From the cell containing the given text, extract its center point as [X, Y] coordinate. 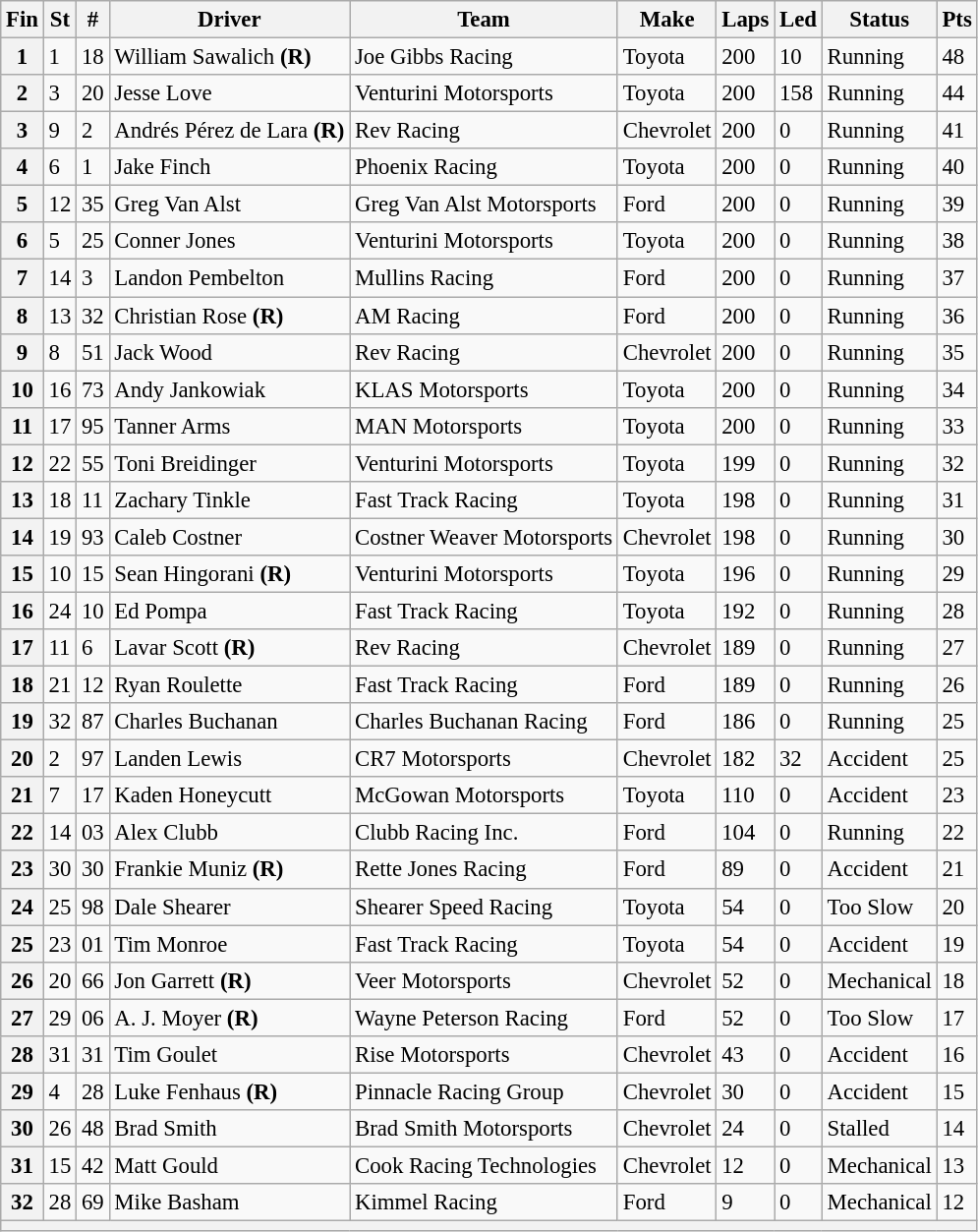
Frankie Muniz (R) [230, 870]
Charles Buchanan Racing [484, 722]
Mike Basham [230, 1203]
MAN Motorsports [484, 426]
39 [957, 205]
McGowan Motorsports [484, 795]
199 [745, 463]
Shearer Speed Racing [484, 907]
Alex Clubb [230, 833]
34 [957, 389]
Toni Breidinger [230, 463]
Status [879, 20]
Andrés Pérez de Lara (R) [230, 131]
Driver [230, 20]
Tanner Arms [230, 426]
Phoenix Racing [484, 167]
Jon Garrett (R) [230, 980]
Brad Smith Motorsports [484, 1129]
95 [92, 426]
Rise Motorsports [484, 1055]
Pinnacle Racing Group [484, 1091]
Kaden Honeycutt [230, 795]
Cook Racing Technologies [484, 1165]
158 [798, 93]
87 [92, 722]
55 [92, 463]
40 [957, 167]
42 [92, 1165]
Veer Motorsports [484, 980]
William Sawalich (R) [230, 57]
Jack Wood [230, 352]
Christian Rose (R) [230, 316]
51 [92, 352]
A. J. Moyer (R) [230, 1018]
97 [92, 759]
Brad Smith [230, 1129]
Mullins Racing [484, 278]
182 [745, 759]
37 [957, 278]
Pts [957, 20]
73 [92, 389]
104 [745, 833]
110 [745, 795]
Fin [23, 20]
Team [484, 20]
186 [745, 722]
Stalled [879, 1129]
89 [745, 870]
Luke Fenhaus (R) [230, 1091]
AM Racing [484, 316]
Kimmel Racing [484, 1203]
38 [957, 241]
# [92, 20]
69 [92, 1203]
Tim Goulet [230, 1055]
98 [92, 907]
196 [745, 574]
44 [957, 93]
66 [92, 980]
Matt Gould [230, 1165]
St [59, 20]
Landen Lewis [230, 759]
192 [745, 611]
CR7 Motorsports [484, 759]
Zachary Tinkle [230, 500]
KLAS Motorsports [484, 389]
93 [92, 537]
Lavar Scott (R) [230, 648]
Ryan Roulette [230, 685]
Clubb Racing Inc. [484, 833]
41 [957, 131]
Andy Jankowiak [230, 389]
Rette Jones Racing [484, 870]
Jake Finch [230, 167]
Jesse Love [230, 93]
Laps [745, 20]
Charles Buchanan [230, 722]
Wayne Peterson Racing [484, 1018]
Conner Jones [230, 241]
03 [92, 833]
43 [745, 1055]
Dale Shearer [230, 907]
Greg Van Alst Motorsports [484, 205]
Sean Hingorani (R) [230, 574]
Caleb Costner [230, 537]
Make [666, 20]
33 [957, 426]
Landon Pembelton [230, 278]
Led [798, 20]
Ed Pompa [230, 611]
Tim Monroe [230, 944]
36 [957, 316]
06 [92, 1018]
01 [92, 944]
Joe Gibbs Racing [484, 57]
Greg Van Alst [230, 205]
Costner Weaver Motorsports [484, 537]
